Find where the given text appears and provide that cell's center as (x, y) coordinate. 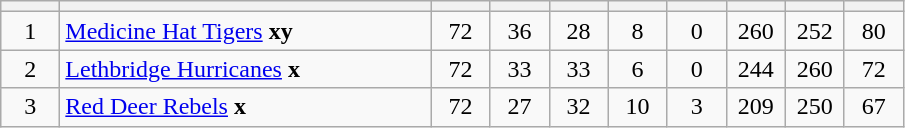
28 (578, 31)
252 (814, 31)
10 (638, 107)
32 (578, 107)
6 (638, 69)
1 (30, 31)
80 (874, 31)
Medicine Hat Tigers xy (246, 31)
67 (874, 107)
250 (814, 107)
Red Deer Rebels x (246, 107)
8 (638, 31)
2 (30, 69)
209 (756, 107)
36 (520, 31)
Lethbridge Hurricanes x (246, 69)
244 (756, 69)
27 (520, 107)
